For the text-containing cell, return its midpoint in [X, Y] coordinate format. 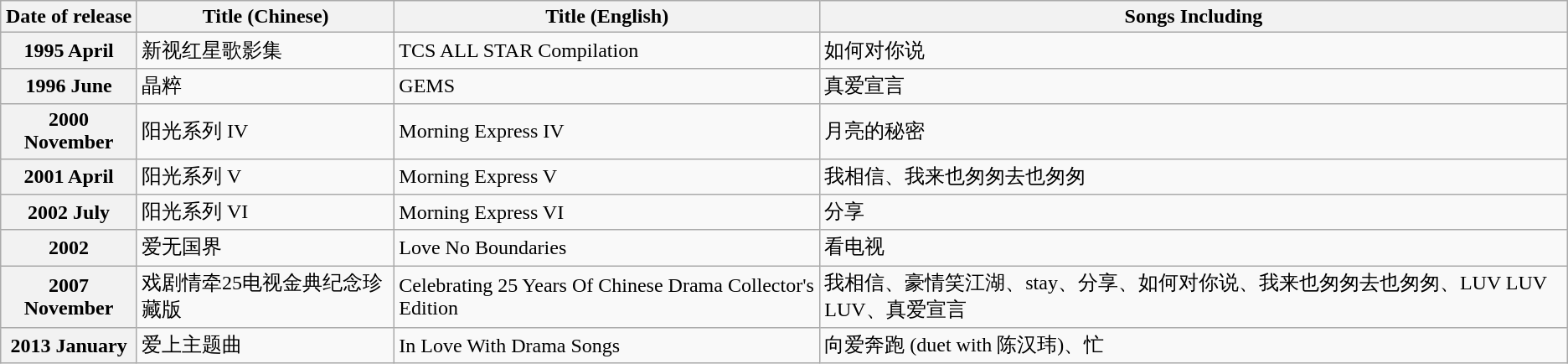
爱上主题曲 [265, 346]
看电视 [1194, 248]
2007 November [69, 297]
2001 April [69, 176]
分享 [1194, 213]
爱无国界 [265, 248]
1996 June [69, 86]
Morning Express V [607, 176]
Love No Boundaries [607, 248]
Title (Chinese) [265, 17]
新视红星歌影集 [265, 50]
向爱奔跑 (duet with 陈汉玮)、忙 [1194, 346]
阳光系列 IV [265, 131]
Title (English) [607, 17]
真爱宣言 [1194, 86]
Celebrating 25 Years Of Chinese Drama Collector's Edition [607, 297]
2002 July [69, 213]
2000 November [69, 131]
1995 April [69, 50]
GEMS [607, 86]
2013 January [69, 346]
Morning Express IV [607, 131]
TCS ALL STAR Compilation [607, 50]
阳光系列 VI [265, 213]
2002 [69, 248]
我相信、豪情笑江湖、stay、分享、如何对你说、我来也匆匆去也匆匆、LUV LUV LUV、真爱宣言 [1194, 297]
Morning Express VI [607, 213]
阳光系列 V [265, 176]
月亮的秘密 [1194, 131]
Songs Including [1194, 17]
Date of release [69, 17]
晶粹 [265, 86]
我相信、我来也匆匆去也匆匆 [1194, 176]
戏剧情牵25电视金典纪念珍藏版 [265, 297]
In Love With Drama Songs [607, 346]
如何对你说 [1194, 50]
